Locate the cell with the specified text and output its (x, y) center coordinate. 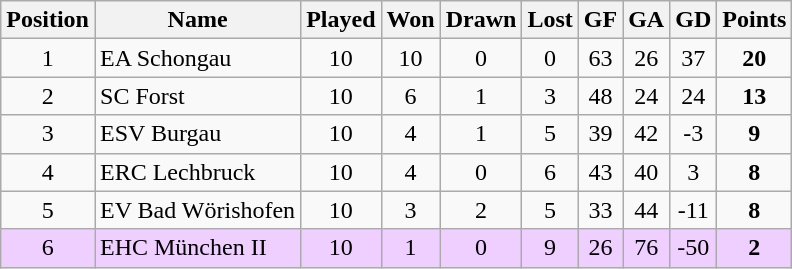
44 (646, 210)
13 (754, 96)
Played (341, 20)
43 (600, 172)
GF (600, 20)
-11 (694, 210)
ERC Lechbruck (197, 172)
Points (754, 20)
Name (197, 20)
63 (600, 58)
20 (754, 58)
39 (600, 134)
GD (694, 20)
EHC München II (197, 248)
42 (646, 134)
Lost (550, 20)
76 (646, 248)
GA (646, 20)
37 (694, 58)
Position (48, 20)
Drawn (481, 20)
EA Schongau (197, 58)
EV Bad Wörishofen (197, 210)
48 (600, 96)
-3 (694, 134)
40 (646, 172)
ESV Burgau (197, 134)
Won (410, 20)
SC Forst (197, 96)
-50 (694, 248)
33 (600, 210)
